Capture the cell that displays the provided text and extract its [x, y] central coordinate. 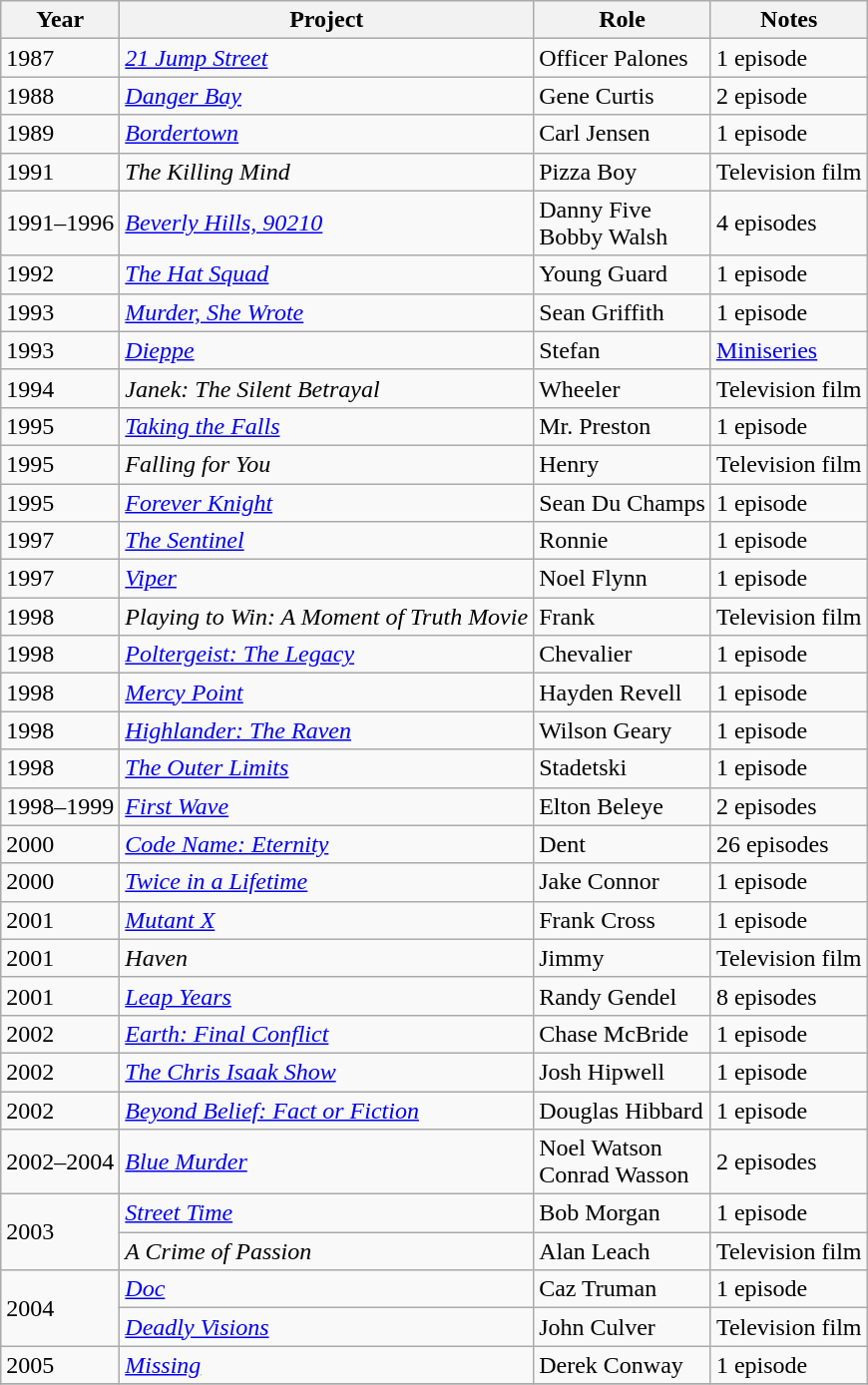
1992 [60, 274]
1998–1999 [60, 806]
Doc [327, 1289]
Wilson Geary [623, 730]
Caz Truman [623, 1289]
Frank [623, 617]
Stadetski [623, 768]
Blue Murder [327, 1161]
The Chris Isaak Show [327, 1072]
1991 [60, 172]
Danny FiveBobby Walsh [623, 224]
The Hat Squad [327, 274]
Twice in a Lifetime [327, 882]
Leap Years [327, 996]
Haven [327, 958]
Code Name: Eternity [327, 844]
Douglas Hibbard [623, 1111]
Deadly Visions [327, 1327]
Murder, She Wrote [327, 312]
Jimmy [623, 958]
26 episodes [788, 844]
Forever Knight [327, 502]
Stefan [623, 350]
Wheeler [623, 388]
Viper [327, 579]
Miniseries [788, 350]
Sean Griffith [623, 312]
Elton Beleye [623, 806]
Bob Morgan [623, 1213]
2004 [60, 1308]
Year [60, 20]
Dent [623, 844]
4 episodes [788, 224]
Highlander: The Raven [327, 730]
Janek: The Silent Betrayal [327, 388]
Alan Leach [623, 1251]
Jake Connor [623, 882]
1988 [60, 96]
1994 [60, 388]
John Culver [623, 1327]
The Killing Mind [327, 172]
Mr. Preston [623, 426]
Hayden Revell [623, 692]
1987 [60, 58]
2002–2004 [60, 1161]
Chevalier [623, 655]
Gene Curtis [623, 96]
Notes [788, 20]
The Sentinel [327, 541]
Ronnie [623, 541]
Playing to Win: A Moment of Truth Movie [327, 617]
Role [623, 20]
Taking the Falls [327, 426]
Noel Flynn [623, 579]
2 episode [788, 96]
Poltergeist: The Legacy [327, 655]
Earth: Final Conflict [327, 1034]
1989 [60, 134]
Frank Cross [623, 920]
2003 [60, 1232]
Beverly Hills, 90210 [327, 224]
Bordertown [327, 134]
2005 [60, 1365]
Project [327, 20]
Officer Palones [623, 58]
Mercy Point [327, 692]
1991–1996 [60, 224]
First Wave [327, 806]
Missing [327, 1365]
A Crime of Passion [327, 1251]
Beyond Belief: Fact or Fiction [327, 1111]
Mutant X [327, 920]
Dieppe [327, 350]
Street Time [327, 1213]
Henry [623, 464]
Josh Hipwell [623, 1072]
Danger Bay [327, 96]
The Outer Limits [327, 768]
8 episodes [788, 996]
Pizza Boy [623, 172]
Sean Du Champs [623, 502]
Derek Conway [623, 1365]
Falling for You [327, 464]
Noel WatsonConrad Wasson [623, 1161]
21 Jump Street [327, 58]
Chase McBride [623, 1034]
Randy Gendel [623, 996]
Carl Jensen [623, 134]
Young Guard [623, 274]
